Pinpoint the cell where the given text exists, returning its (x, y) midpoint coordinate. 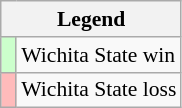
Wichita State loss (98, 90)
Legend (92, 19)
Wichita State win (98, 55)
